Return the (X, Y) coordinate for the center point of the cell that contains the specified text.  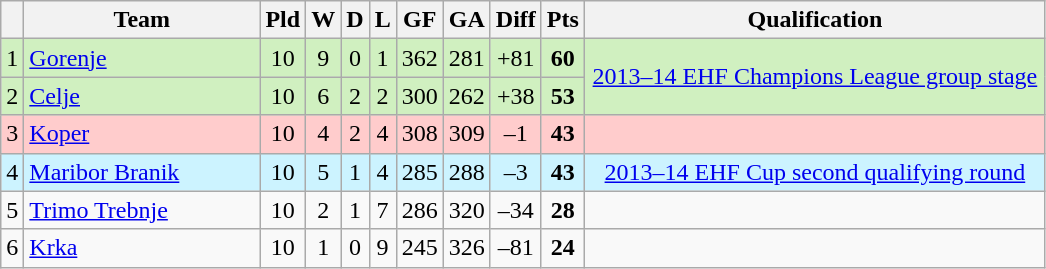
Celje (142, 96)
Maribor Branik (142, 172)
285 (420, 172)
3 (12, 134)
Koper (142, 134)
60 (562, 58)
GA (466, 20)
24 (562, 248)
+81 (516, 58)
–81 (516, 248)
320 (466, 210)
Diff (516, 20)
D (355, 20)
326 (466, 248)
7 (382, 210)
–34 (516, 210)
Team (142, 20)
262 (466, 96)
308 (420, 134)
2013–14 EHF Cup second qualifying round (814, 172)
28 (562, 210)
300 (420, 96)
309 (466, 134)
W (324, 20)
+38 (516, 96)
L (382, 20)
2013–14 EHF Champions League group stage (814, 77)
Gorenje (142, 58)
288 (466, 172)
286 (420, 210)
281 (466, 58)
Trimo Trebnje (142, 210)
53 (562, 96)
245 (420, 248)
Pld (283, 20)
362 (420, 58)
–3 (516, 172)
Qualification (814, 20)
–1 (516, 134)
Pts (562, 20)
GF (420, 20)
Krka (142, 248)
